Determine the (X, Y) coordinate at the center of the cell enclosing the given text.  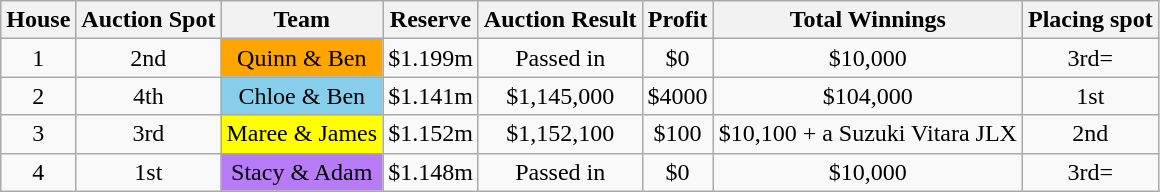
4 (38, 172)
Stacy & Adam (302, 172)
$1.148m (431, 172)
$4000 (678, 96)
$1,152,100 (560, 134)
$1.141m (431, 96)
2 (38, 96)
Auction Result (560, 20)
Placing spot (1090, 20)
$1.152m (431, 134)
Profit (678, 20)
Auction Spot (148, 20)
$104,000 (868, 96)
$10,100 + a Suzuki Vitara JLX (868, 134)
Chloe & Ben (302, 96)
$1.199m (431, 58)
House (38, 20)
Reserve (431, 20)
Maree & James (302, 134)
4th (148, 96)
3 (38, 134)
Team (302, 20)
1 (38, 58)
$1,145,000 (560, 96)
$100 (678, 134)
Total Winnings (868, 20)
Quinn & Ben (302, 58)
3rd (148, 134)
